Output the [X, Y] coordinate of the center of the cell containing the given text.  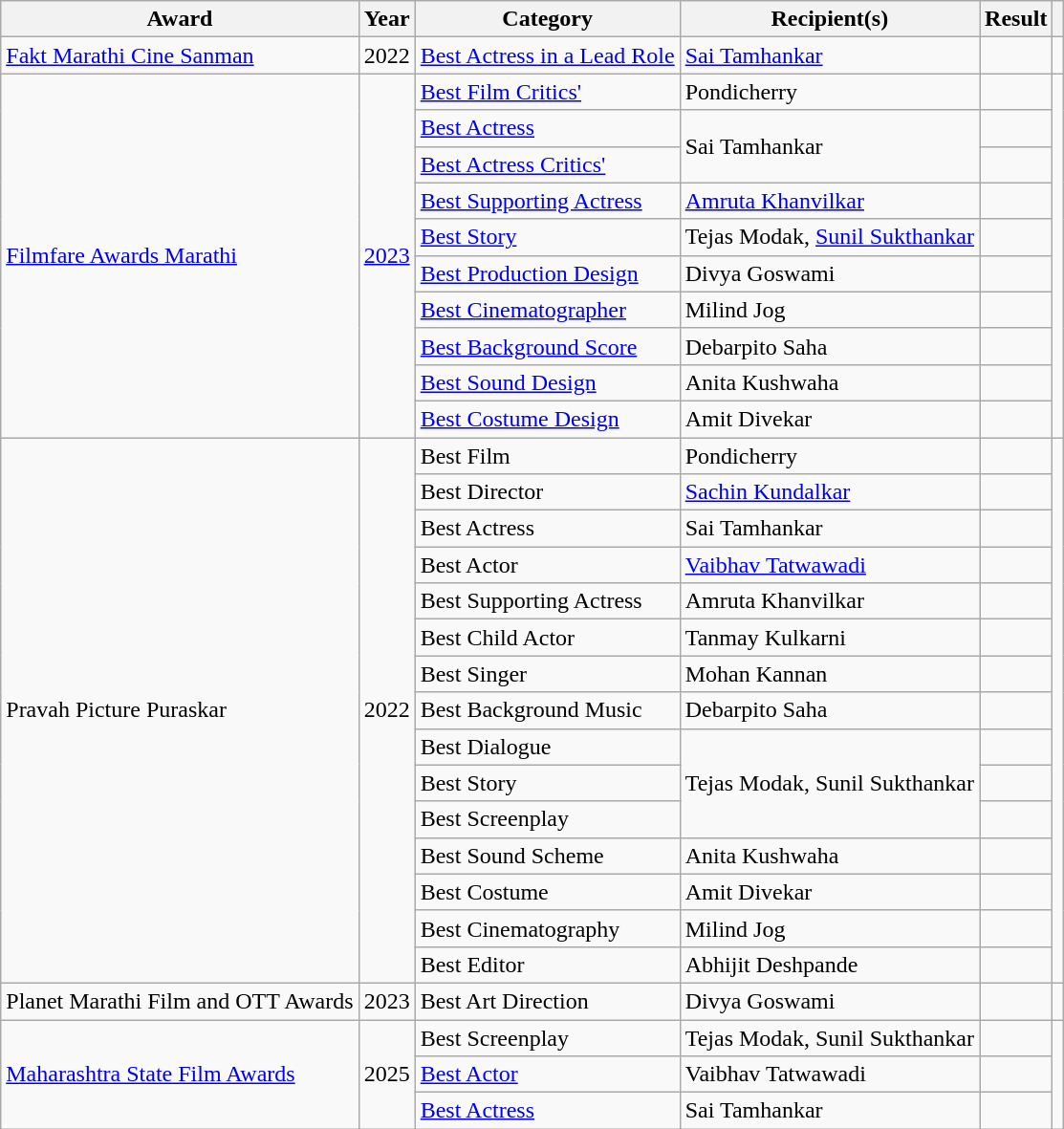
Best Actress Critics' [547, 164]
Best Film Critics' [547, 92]
Best Actress in a Lead Role [547, 55]
Best Child Actor [547, 638]
Best Director [547, 492]
Best Dialogue [547, 747]
Pravah Picture Puraskar [180, 711]
Award [180, 19]
Best Art Direction [547, 1001]
Best Production Design [547, 273]
Best Editor [547, 965]
Fakt Marathi Cine Sanman [180, 55]
Best Background Score [547, 346]
Best Sound Scheme [547, 856]
Best Sound Design [547, 382]
2025 [386, 1074]
Year [386, 19]
Best Singer [547, 674]
Best Background Music [547, 710]
Best Costume [547, 892]
Filmfare Awards Marathi [180, 256]
Tanmay Kulkarni [830, 638]
Maharashtra State Film Awards [180, 1074]
Recipient(s) [830, 19]
Best Cinematographer [547, 310]
Abhijit Deshpande [830, 965]
Mohan Kannan [830, 674]
Best Cinematography [547, 928]
Category [547, 19]
Sachin Kundalkar [830, 492]
Planet Marathi Film and OTT Awards [180, 1001]
Best Film [547, 456]
Best Costume Design [547, 419]
Result [1016, 19]
